Determine the [x, y] coordinate at the center of the cell enclosing the given text.  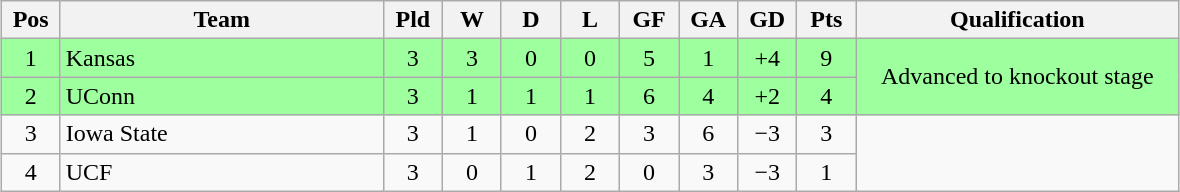
Team [222, 20]
Iowa State [222, 134]
Kansas [222, 58]
D [530, 20]
Pld [412, 20]
+4 [768, 58]
+2 [768, 96]
Qualification [1018, 20]
UCF [222, 172]
GD [768, 20]
Advanced to knockout stage [1018, 77]
5 [650, 58]
Pos [30, 20]
L [590, 20]
Pts [826, 20]
9 [826, 58]
GF [650, 20]
GA [708, 20]
W [472, 20]
UConn [222, 96]
